Identify which cell holds the provided text, then report its [X, Y] central coordinate. 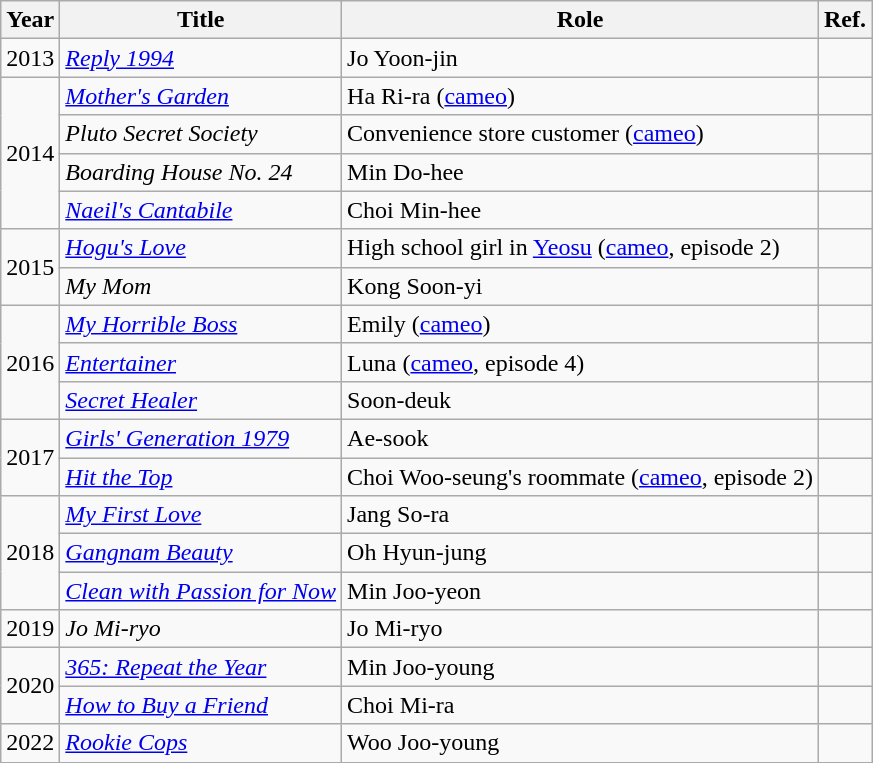
Pluto Secret Society [201, 134]
2015 [30, 267]
Kong Soon-yi [580, 286]
Woo Joo-young [580, 743]
Jo Yoon-jin [580, 58]
2018 [30, 553]
365: Repeat the Year [201, 667]
Min Joo-young [580, 667]
Gangnam Beauty [201, 553]
How to Buy a Friend [201, 705]
Ref. [844, 20]
Year [30, 20]
Rookie Cops [201, 743]
Boarding House No. 24 [201, 172]
Role [580, 20]
Jang So-ra [580, 515]
2016 [30, 362]
Min Do-hee [580, 172]
Min Joo-yeon [580, 591]
My Horrible Boss [201, 324]
Ae-sook [580, 438]
Luna (cameo, episode 4) [580, 362]
Convenience store customer (cameo) [580, 134]
Mother's Garden [201, 96]
High school girl in Yeosu (cameo, episode 2) [580, 248]
2014 [30, 153]
Hit the Top [201, 477]
Title [201, 20]
Emily (cameo) [580, 324]
My Mom [201, 286]
Oh Hyun-jung [580, 553]
2017 [30, 457]
Reply 1994 [201, 58]
My First Love [201, 515]
Choi Mi-ra [580, 705]
2013 [30, 58]
Secret Healer [201, 400]
2019 [30, 629]
Soon-deuk [580, 400]
Clean with Passion for Now [201, 591]
Choi Min-hee [580, 210]
Entertainer [201, 362]
Choi Woo-seung's roommate (cameo, episode 2) [580, 477]
Girls' Generation 1979 [201, 438]
Naeil's Cantabile [201, 210]
Hogu's Love [201, 248]
Ha Ri-ra (cameo) [580, 96]
2020 [30, 686]
2022 [30, 743]
